Pinpoint the cell where the given text exists, returning its (x, y) midpoint coordinate. 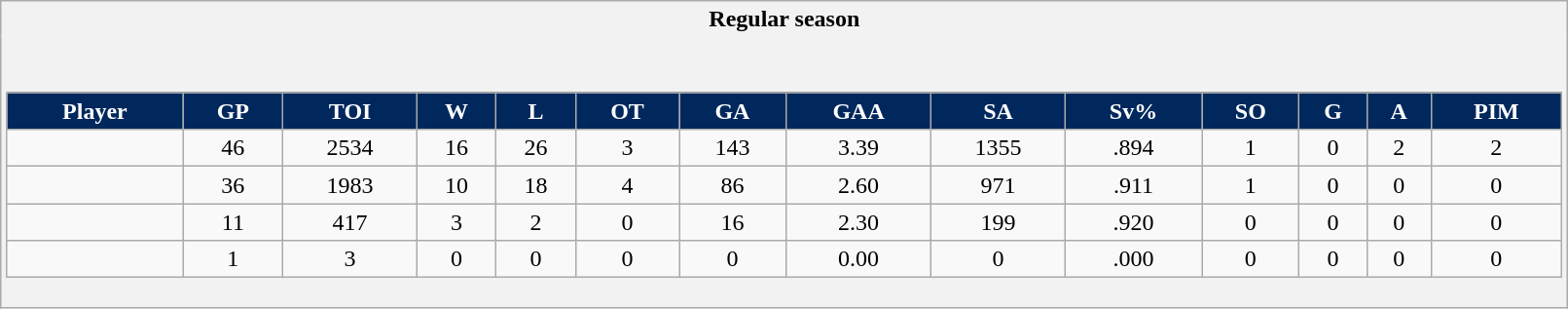
4 (627, 185)
971 (999, 185)
SA (999, 111)
143 (732, 148)
46 (234, 148)
G (1333, 111)
Regular season (784, 19)
.911 (1133, 185)
GAA (858, 111)
36 (234, 185)
2534 (350, 148)
TOI (350, 111)
PIM (1496, 111)
.894 (1133, 148)
Player (95, 111)
1983 (350, 185)
.000 (1133, 259)
A (1399, 111)
2.60 (858, 185)
10 (456, 185)
.920 (1133, 222)
2.30 (858, 222)
Sv% (1133, 111)
18 (536, 185)
3.39 (858, 148)
OT (627, 111)
1355 (999, 148)
86 (732, 185)
417 (350, 222)
GP (234, 111)
11 (234, 222)
SO (1251, 111)
199 (999, 222)
L (536, 111)
0.00 (858, 259)
GA (732, 111)
W (456, 111)
26 (536, 148)
